For the text-containing cell, return its midpoint in [X, Y] coordinate format. 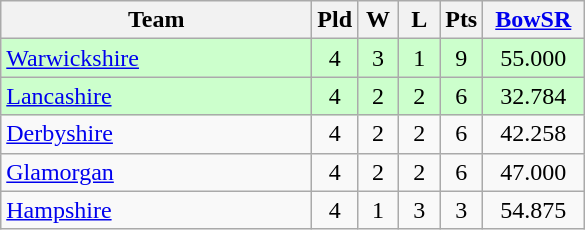
Hampshire [156, 210]
42.258 [534, 134]
Pts [462, 20]
Lancashire [156, 96]
Derbyshire [156, 134]
54.875 [534, 210]
9 [462, 58]
BowSR [534, 20]
47.000 [534, 172]
55.000 [534, 58]
L [420, 20]
Glamorgan [156, 172]
Pld [335, 20]
W [378, 20]
Team [156, 20]
32.784 [534, 96]
Warwickshire [156, 58]
